Determine the (x, y) coordinate at the center of the cell enclosing the given text.  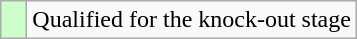
Qualified for the knock-out stage (192, 20)
